Determine the [X, Y] coordinate at the center of the cell enclosing the given text.  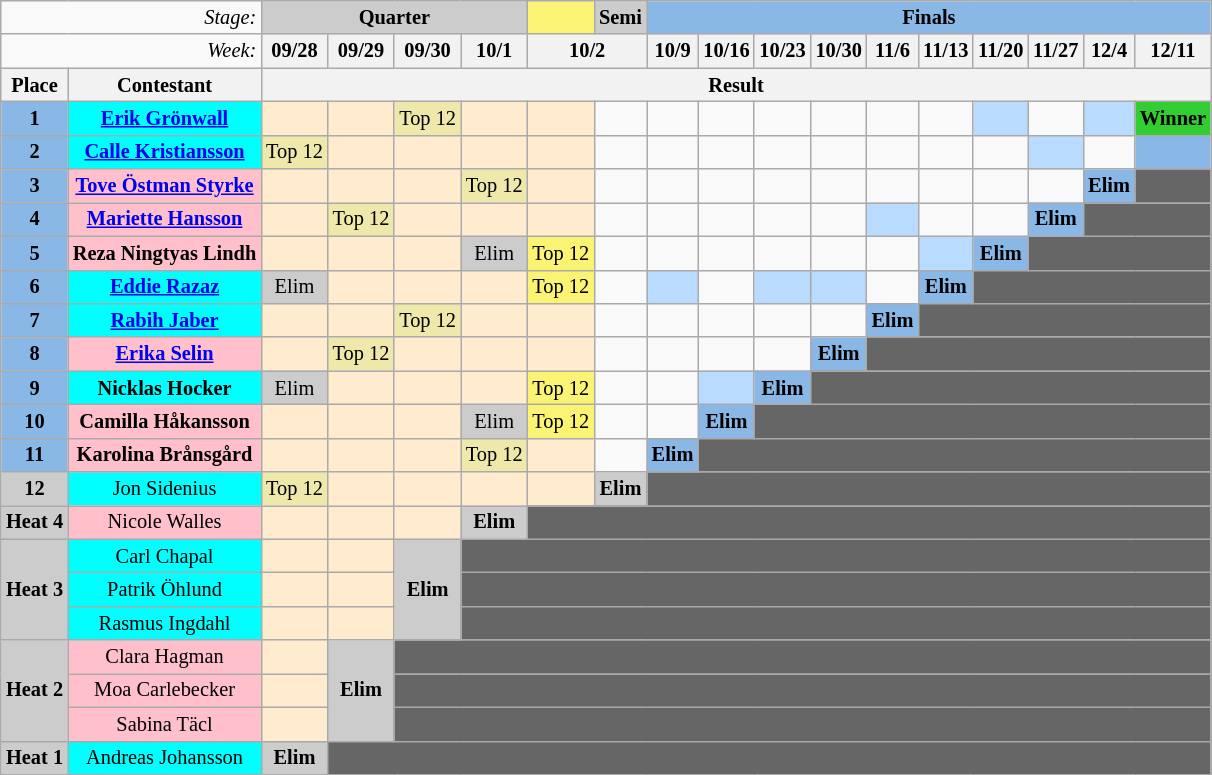
11 [34, 455]
Eddie Razaz [164, 287]
Nicole Walles [164, 522]
Nicklas Hocker [164, 388]
Place [34, 85]
10/30 [839, 51]
10 [34, 421]
Moa Carlebecker [164, 690]
Sabina Täcl [164, 724]
12/11 [1173, 51]
Finals [929, 17]
Carl Chapal [164, 556]
10/23 [782, 51]
12 [34, 489]
Heat 4 [34, 522]
Tove Östman Styrke [164, 186]
12/4 [1109, 51]
Rasmus Ingdahl [164, 623]
Camilla Håkansson [164, 421]
Semi [620, 17]
3 [34, 186]
6 [34, 287]
09/29 [362, 51]
Clara Hagman [164, 657]
11/6 [893, 51]
Reza Ningtyas Lindh [164, 253]
10/16 [726, 51]
Andreas Johansson [164, 758]
4 [34, 219]
11/27 [1056, 51]
Stage: [131, 17]
09/28 [294, 51]
Mariette Hansson [164, 219]
11/13 [946, 51]
5 [34, 253]
09/30 [428, 51]
Erik Grönwall [164, 118]
9 [34, 388]
Week: [131, 51]
7 [34, 320]
Quarter [394, 17]
Calle Kristiansson [164, 152]
11/20 [1000, 51]
Heat 2 [34, 690]
Rabih Jaber [164, 320]
Heat 3 [34, 590]
10/9 [673, 51]
Result [736, 85]
Karolina Brånsgård [164, 455]
10/2 [586, 51]
Jon Sidenius [164, 489]
Erika Selin [164, 354]
Winner [1173, 118]
Heat 1 [34, 758]
Patrik Öhlund [164, 589]
Contestant [164, 85]
10/1 [494, 51]
1 [34, 118]
2 [34, 152]
8 [34, 354]
